For the text-containing cell, return its midpoint in [x, y] coordinate format. 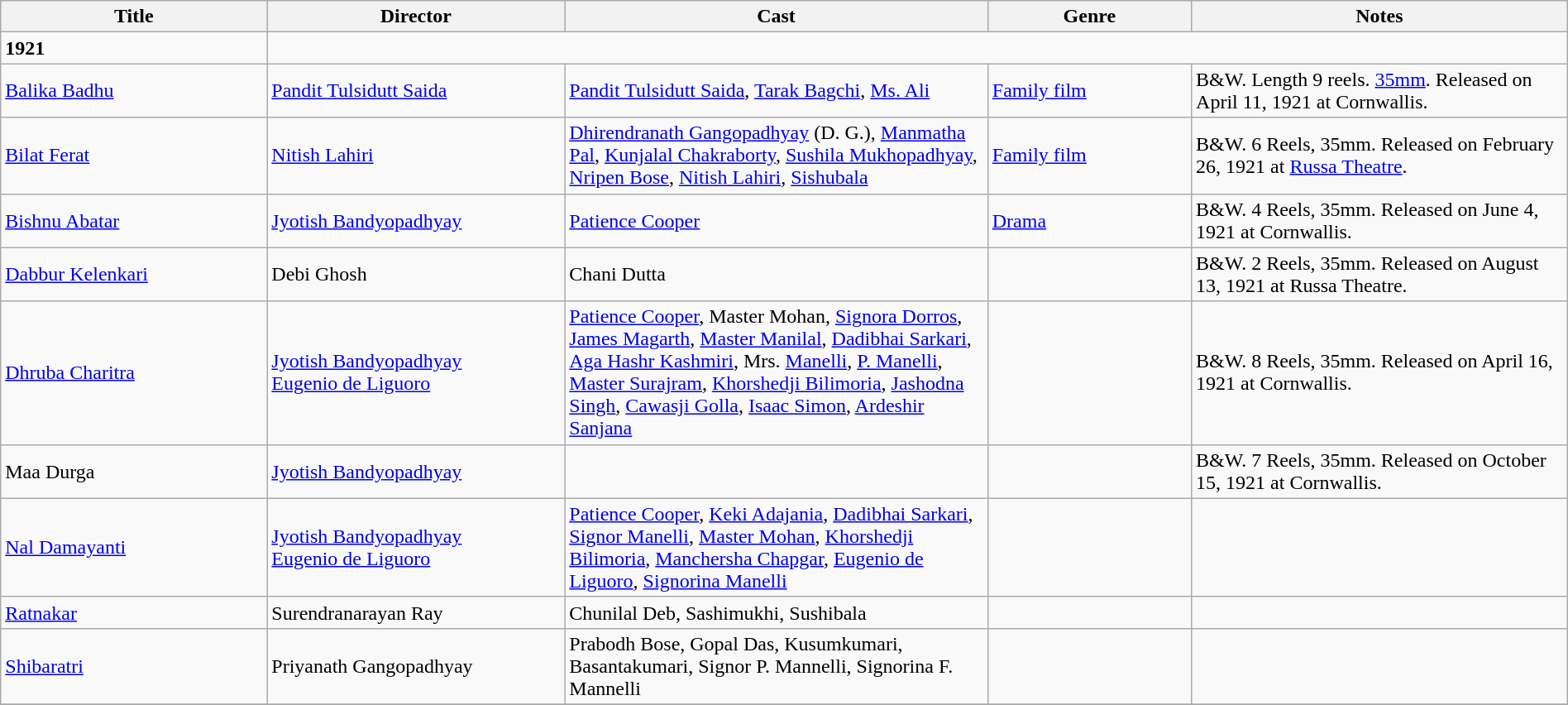
Chani Dutta [777, 275]
Ratnakar [134, 612]
Dhirendranath Gangopadhyay (D. G.), Manmatha Pal, Kunjalal Chakraborty, Sushila Mukhopadhyay, Nripen Bose, Nitish Lahiri, Sishubala [777, 156]
Balika Badhu [134, 91]
Debi Ghosh [416, 275]
Director [416, 17]
Cast [777, 17]
Bilat Ferat [134, 156]
Pandit Tulsidutt Saida, Tarak Bagchi, Ms. Ali [777, 91]
Chunilal Deb, Sashimukhi, Sushibala [777, 612]
Priyanath Gangopadhyay [416, 666]
Nal Damayanti [134, 548]
Prabodh Bose, Gopal Das, Kusumkumari, Basantakumari, Signor P. Mannelli, Signorina F. Mannelli [777, 666]
Genre [1089, 17]
Notes [1379, 17]
Dhruba Charitra [134, 372]
Title [134, 17]
B&W. 4 Reels, 35mm. Released on June 4, 1921 at Cornwallis. [1379, 220]
Surendranarayan Ray [416, 612]
B&W. 2 Reels, 35mm. Released on August 13, 1921 at Russa Theatre. [1379, 275]
B&W. 8 Reels, 35mm. Released on April 16, 1921 at Cornwallis. [1379, 372]
B&W. Length 9 reels. 35mm. Released on April 11, 1921 at Cornwallis. [1379, 91]
1921 [134, 48]
Maa Durga [134, 472]
Pandit Tulsidutt Saida [416, 91]
B&W. 6 Reels, 35mm. Released on February 26, 1921 at Russa Theatre. [1379, 156]
B&W. 7 Reels, 35mm. Released on October 15, 1921 at Cornwallis. [1379, 472]
Nitish Lahiri [416, 156]
Bishnu Abatar [134, 220]
Patience Cooper [777, 220]
Shibaratri [134, 666]
Dabbur Kelenkari [134, 275]
Drama [1089, 220]
